Identify which cell holds the provided text, then report its (X, Y) central coordinate. 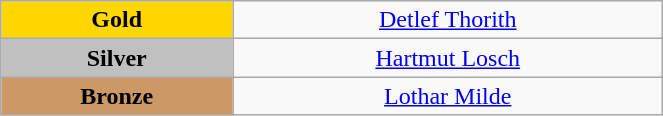
Gold (117, 20)
Detlef Thorith (448, 20)
Bronze (117, 96)
Hartmut Losch (448, 58)
Silver (117, 58)
Lothar Milde (448, 96)
